Output the (X, Y) coordinate of the center of the cell containing the given text.  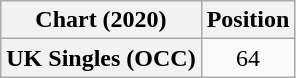
UK Singles (OCC) (101, 58)
64 (248, 58)
Position (248, 20)
Chart (2020) (101, 20)
